Scan for the cell matching the given text and deliver its (x, y) coordinate at center. 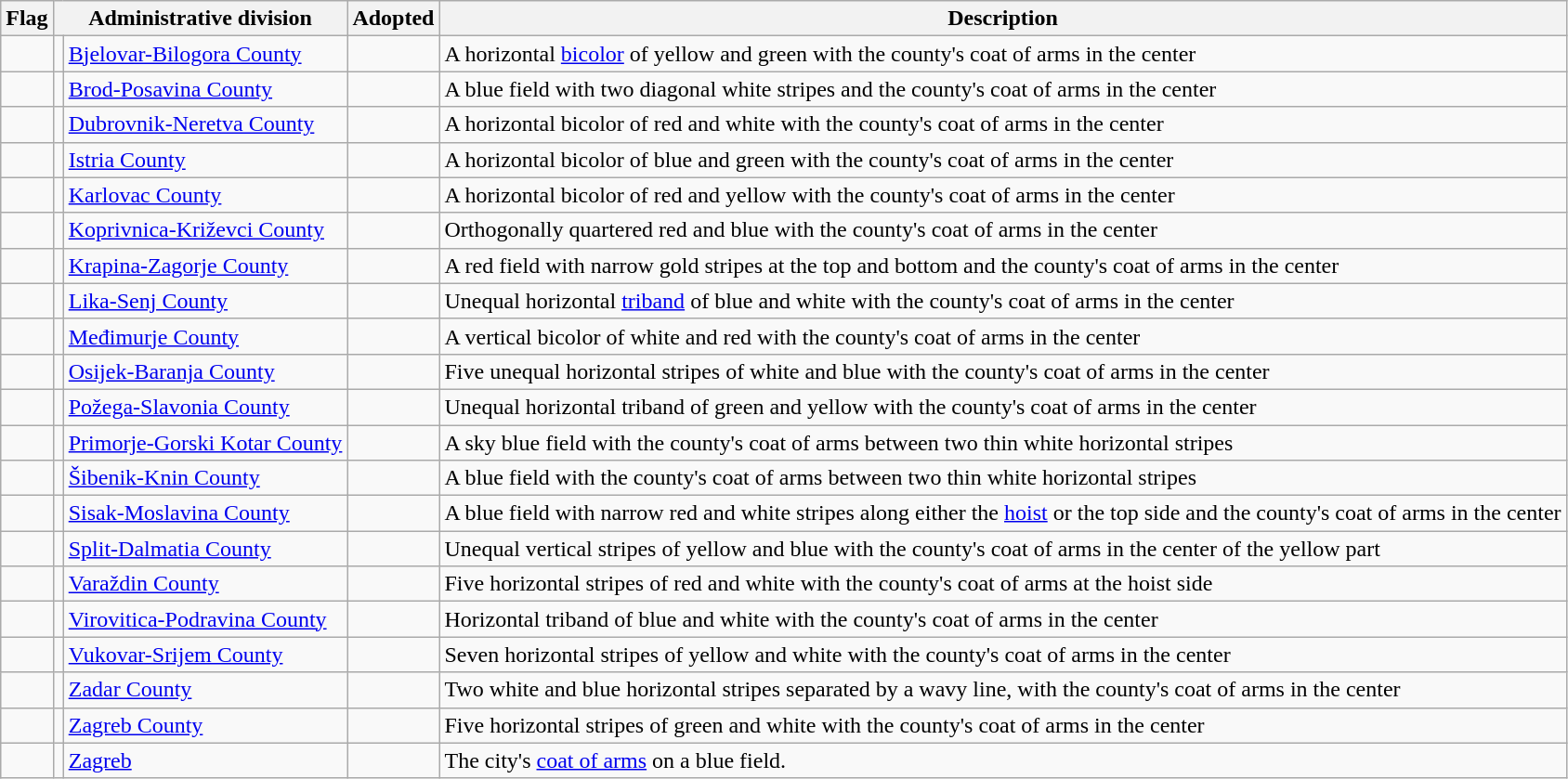
Administrative division (201, 19)
Zagreb County (205, 725)
A blue field with the county's coat of arms between two thin white horizontal stripes (1003, 478)
Osijek-Baranja County (205, 371)
Unequal horizontal triband of blue and white with the county's coat of arms in the center (1003, 301)
Adopted (394, 19)
Istria County (205, 160)
A red field with narrow gold stripes at the top and bottom and the county's coat of arms in the center (1003, 266)
Zadar County (205, 690)
Orthogonally quartered red and blue with the county's coat of arms in the center (1003, 230)
Unequal vertical stripes of yellow and blue with the county's coat of arms in the center of the yellow part (1003, 549)
Krapina-Zagorje County (205, 266)
Karlovac County (205, 195)
A vertical bicolor of white and red with the county's coat of arms in the center (1003, 336)
A sky blue field with the county's coat of arms between two thin white horizontal stripes (1003, 443)
Flag (27, 19)
Sisak-Moslavina County (205, 513)
Virovitica-Podravina County (205, 619)
A horizontal bicolor of red and white with the county's coat of arms in the center (1003, 124)
Zagreb (205, 760)
Split-Dalmatia County (205, 549)
Primorje-Gorski Kotar County (205, 443)
A horizontal bicolor of red and yellow with the county's coat of arms in the center (1003, 195)
Koprivnica-Križevci County (205, 230)
Brod-Posavina County (205, 89)
A horizontal bicolor of yellow and green with the county's coat of arms in the center (1003, 54)
Five horizontal stripes of red and white with the county's coat of arms at the hoist side (1003, 584)
A blue field with two diagonal white stripes and the county's coat of arms in the center (1003, 89)
Varaždin County (205, 584)
Five unequal horizontal stripes of white and blue with the county's coat of arms in the center (1003, 371)
Two white and blue horizontal stripes separated by a wavy line, with the county's coat of arms in the center (1003, 690)
Seven horizontal stripes of yellow and white with the county's coat of arms in the center (1003, 655)
A blue field with narrow red and white stripes along either the hoist or the top side and the county's coat of arms in the center (1003, 513)
The city's coat of arms on a blue field. (1003, 760)
Lika-Senj County (205, 301)
Unequal horizontal triband of green and yellow with the county's coat of arms in the center (1003, 407)
Šibenik-Knin County (205, 478)
A horizontal bicolor of blue and green with the county's coat of arms in the center (1003, 160)
Požega-Slavonia County (205, 407)
Bjelovar-Bilogora County (205, 54)
Horizontal triband of blue and white with the county's coat of arms in the center (1003, 619)
Međimurje County (205, 336)
Description (1003, 19)
Vukovar-Srijem County (205, 655)
Five horizontal stripes of green and white with the county's coat of arms in the center (1003, 725)
Dubrovnik-Neretva County (205, 124)
